Return the [X, Y] coordinate for the center point of the cell that contains the specified text.  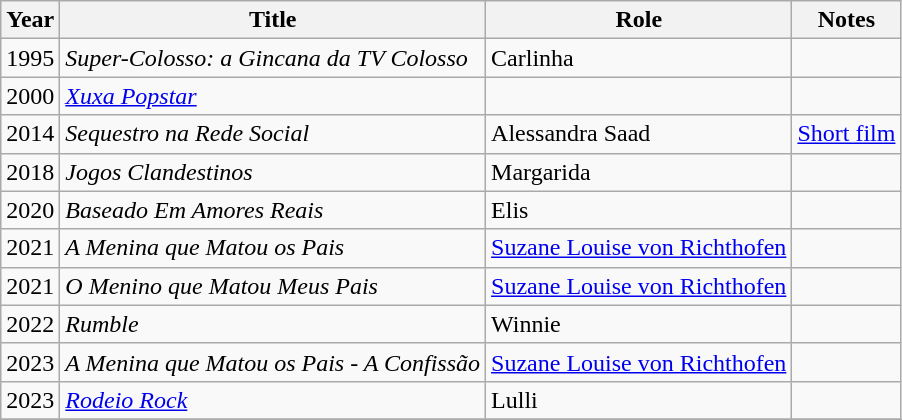
Carlinha [639, 58]
Year [30, 20]
2022 [30, 324]
Notes [846, 20]
Short film [846, 134]
Rodeio Rock [273, 400]
Lulli [639, 400]
A Menina que Matou os Pais [273, 248]
2018 [30, 172]
Rumble [273, 324]
Sequestro na Rede Social [273, 134]
A Menina que Matou os Pais - A Confissão [273, 362]
Winnie [639, 324]
2020 [30, 210]
Elis [639, 210]
O Menino que Matou Meus Pais [273, 286]
2000 [30, 96]
Title [273, 20]
Super-Colosso: a Gincana da TV Colosso [273, 58]
Xuxa Popstar [273, 96]
Jogos Clandestinos [273, 172]
Baseado Em Amores Reais [273, 210]
Alessandra Saad [639, 134]
Role [639, 20]
2014 [30, 134]
Margarida [639, 172]
1995 [30, 58]
